Pinpoint the cell where the given text exists, returning its (X, Y) midpoint coordinate. 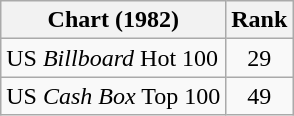
US Cash Box Top 100 (114, 96)
Rank (260, 20)
US Billboard Hot 100 (114, 58)
29 (260, 58)
49 (260, 96)
Chart (1982) (114, 20)
